Scan for the cell matching the given text and deliver its [X, Y] coordinate at center. 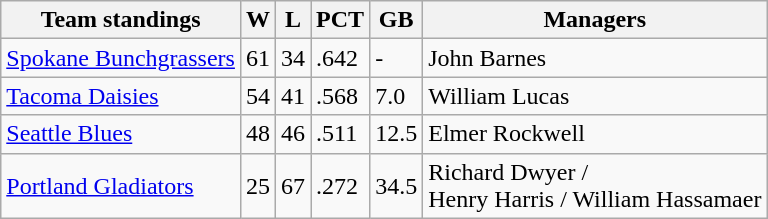
Managers [595, 20]
Spokane Bunchgrassers [121, 58]
Team standings [121, 20]
48 [258, 134]
25 [258, 186]
67 [294, 186]
GB [396, 20]
Richard Dwyer /Henry Harris / William Hassamaer [595, 186]
12.5 [396, 134]
Tacoma Daisies [121, 96]
.568 [340, 96]
41 [294, 96]
7.0 [396, 96]
Portland Gladiators [121, 186]
34.5 [396, 186]
Elmer Rockwell [595, 134]
.642 [340, 58]
Seattle Blues [121, 134]
John Barnes [595, 58]
L [294, 20]
.511 [340, 134]
46 [294, 134]
PCT [340, 20]
.272 [340, 186]
54 [258, 96]
W [258, 20]
34 [294, 58]
William Lucas [595, 96]
- [396, 58]
61 [258, 58]
